Provide the (X, Y) coordinate of the cell's center where the given text is located.  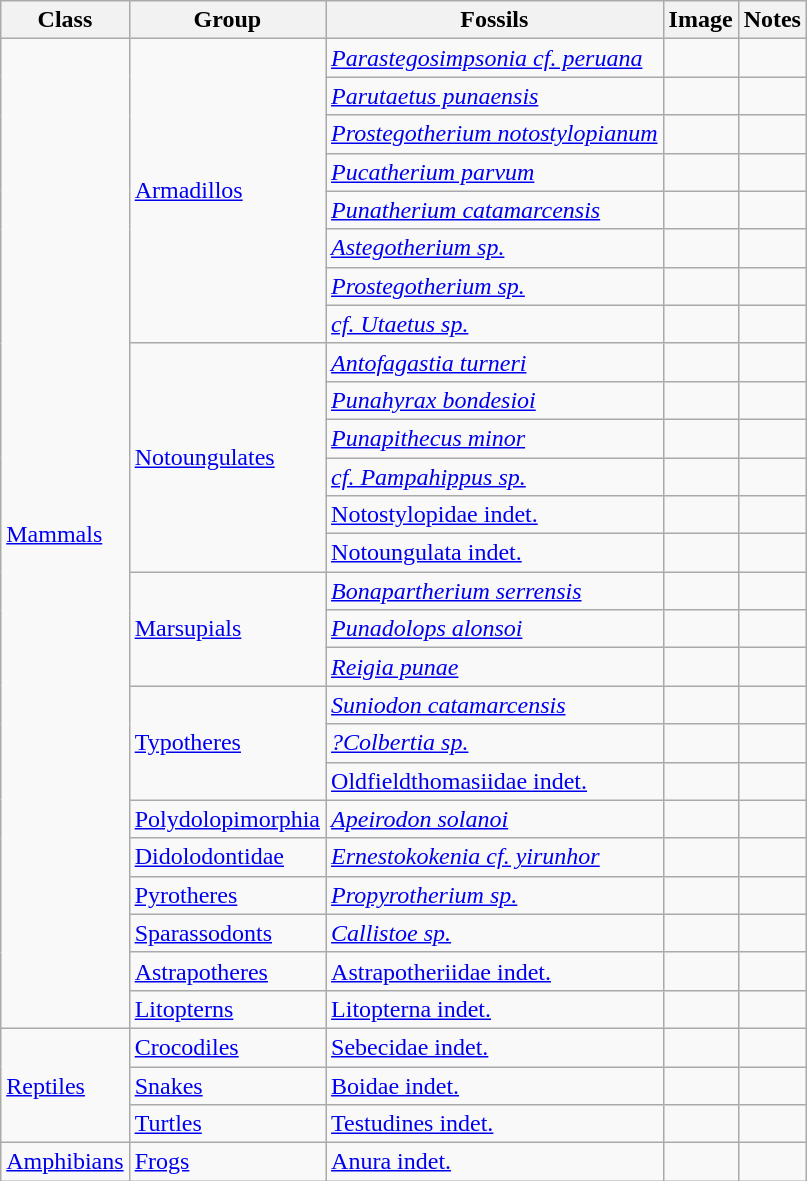
Astegotherium sp. (495, 248)
Astrapotheres (227, 971)
Anura indet. (495, 1162)
Testudines indet. (495, 1124)
Oldfieldthomasiidae indet. (495, 781)
Frogs (227, 1162)
Astrapotheriidae indet. (495, 971)
Notoungulates (227, 457)
cf. Utaetus sp. (495, 324)
Fossils (495, 20)
Boidae indet. (495, 1085)
Crocodiles (227, 1047)
Bonapartherium serrensis (495, 591)
Reptiles (65, 1085)
Litopterna indet. (495, 1009)
Turtles (227, 1124)
Didolodontidae (227, 857)
Parastegosimpsonia cf. peruana (495, 58)
Punapithecus minor (495, 438)
Marsupials (227, 629)
Notes (772, 20)
Notostylopidae indet. (495, 515)
Antofagastia turneri (495, 362)
Polydolopimorphia (227, 819)
Reigia punae (495, 667)
Pyrotheres (227, 895)
Propyrotherium sp. (495, 895)
Prostegotherium sp. (495, 286)
Typotheres (227, 743)
Punahyrax bondesioi (495, 400)
cf. Pampahippus sp. (495, 477)
Apeirodon solanoi (495, 819)
Suniodon catamarcensis (495, 705)
Punatherium catamarcensis (495, 210)
Sebecidae indet. (495, 1047)
Litopterns (227, 1009)
Callistoe sp. (495, 933)
Pucatherium parvum (495, 172)
Snakes (227, 1085)
Ernestokokenia cf. yirunhor (495, 857)
Punadolops alonsoi (495, 629)
Class (65, 20)
?Colbertia sp. (495, 743)
Prostegotherium notostylopianum (495, 134)
Sparassodonts (227, 933)
Group (227, 20)
Amphibians (65, 1162)
Armadillos (227, 191)
Notoungulata indet. (495, 553)
Parutaetus punaensis (495, 96)
Image (700, 20)
Mammals (65, 534)
